Extract the [x, y] coordinate from the center of the cell holding the provided text.  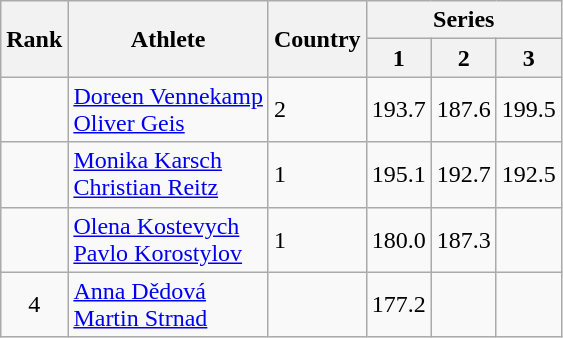
180.0 [398, 240]
Anna DědováMartin Strnad [168, 304]
Athlete [168, 39]
193.7 [398, 110]
192.5 [528, 174]
Rank [34, 39]
199.5 [528, 110]
Doreen VennekampOliver Geis [168, 110]
177.2 [398, 304]
4 [34, 304]
Country [317, 39]
3 [528, 58]
192.7 [464, 174]
187.6 [464, 110]
187.3 [464, 240]
Series [464, 20]
195.1 [398, 174]
Monika KarschChristian Reitz [168, 174]
Olena KostevychPavlo Korostylov [168, 240]
